Determine the (X, Y) coordinate at the center of the cell enclosing the given text.  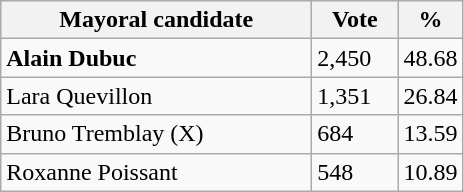
1,351 (355, 96)
684 (355, 134)
10.89 (430, 172)
Vote (355, 20)
Mayoral candidate (156, 20)
2,450 (355, 58)
Lara Quevillon (156, 96)
Bruno Tremblay (X) (156, 134)
548 (355, 172)
Alain Dubuc (156, 58)
13.59 (430, 134)
% (430, 20)
48.68 (430, 58)
Roxanne Poissant (156, 172)
26.84 (430, 96)
